Pinpoint the cell where the given text exists, returning its (x, y) midpoint coordinate. 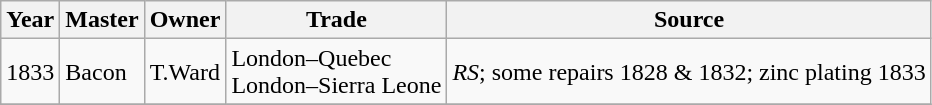
Trade (336, 20)
Year (30, 20)
T.Ward (185, 72)
1833 (30, 72)
RS; some repairs 1828 & 1832; zinc plating 1833 (689, 72)
Master (102, 20)
Bacon (102, 72)
London–QuebecLondon–Sierra Leone (336, 72)
Source (689, 20)
Owner (185, 20)
